Return (X, Y) of the center of cell containing provided text 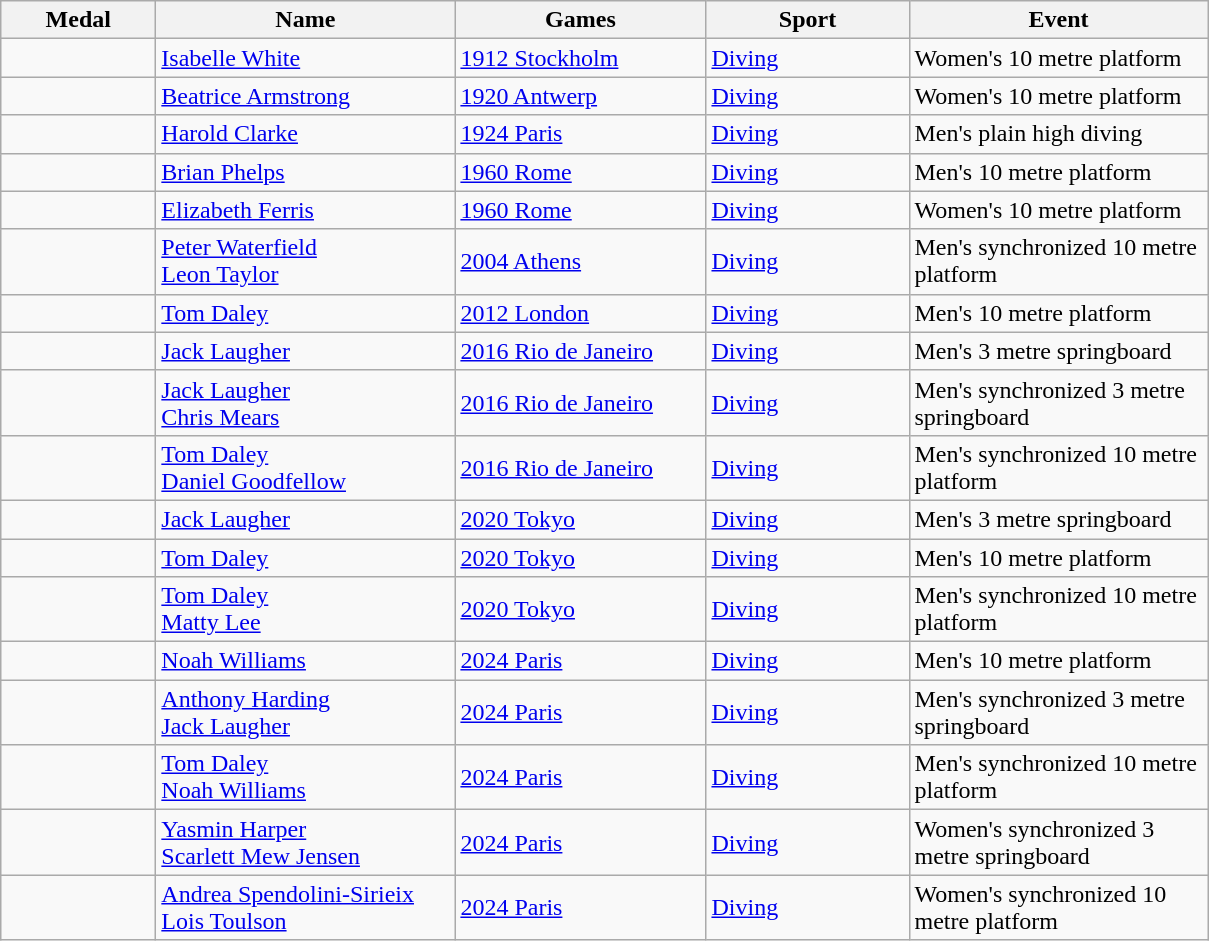
Brian Phelps (306, 172)
Name (306, 20)
1924 Paris (580, 134)
2004 Athens (580, 262)
Jack LaugherChris Mears (306, 402)
Noah Williams (306, 661)
Sport (808, 20)
1912 Stockholm (580, 58)
Tom DaleyDaniel Goodfellow (306, 468)
Elizabeth Ferris (306, 210)
Medal (78, 20)
2012 London (580, 313)
Peter WaterfieldLeon Taylor (306, 262)
Yasmin HarperScarlett Mew Jensen (306, 842)
Tom DaleyNoah Williams (306, 778)
Beatrice Armstrong (306, 96)
Women's synchronized 3 metre springboard (1058, 842)
1920 Antwerp (580, 96)
Women's synchronized 10 metre platform (1058, 908)
Isabelle White (306, 58)
Event (1058, 20)
Anthony HardingJack Laugher (306, 712)
Tom DaleyMatty Lee (306, 610)
Harold Clarke (306, 134)
Andrea Spendolini-SirieixLois Toulson (306, 908)
Games (580, 20)
Men's plain high diving (1058, 134)
